Determine the [X, Y] coordinate at the center of the cell enclosing the given text.  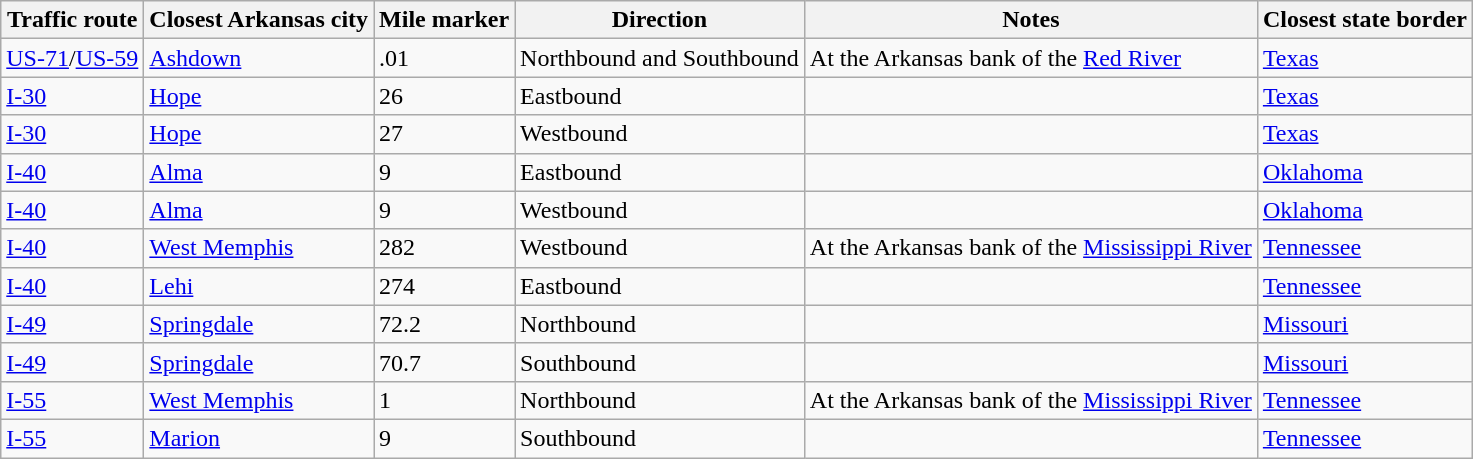
Notes [1030, 20]
Northbound and Southbound [660, 58]
Mile marker [444, 20]
Marion [259, 438]
1 [444, 400]
Direction [660, 20]
Closest Arkansas city [259, 20]
Ashdown [259, 58]
274 [444, 286]
Closest state border [1364, 20]
Lehi [259, 286]
Traffic route [72, 20]
72.2 [444, 324]
26 [444, 96]
27 [444, 134]
282 [444, 248]
US-71/US-59 [72, 58]
At the Arkansas bank of the Red River [1030, 58]
.01 [444, 58]
70.7 [444, 362]
